For the text-containing cell, return its midpoint in (X, Y) coordinate format. 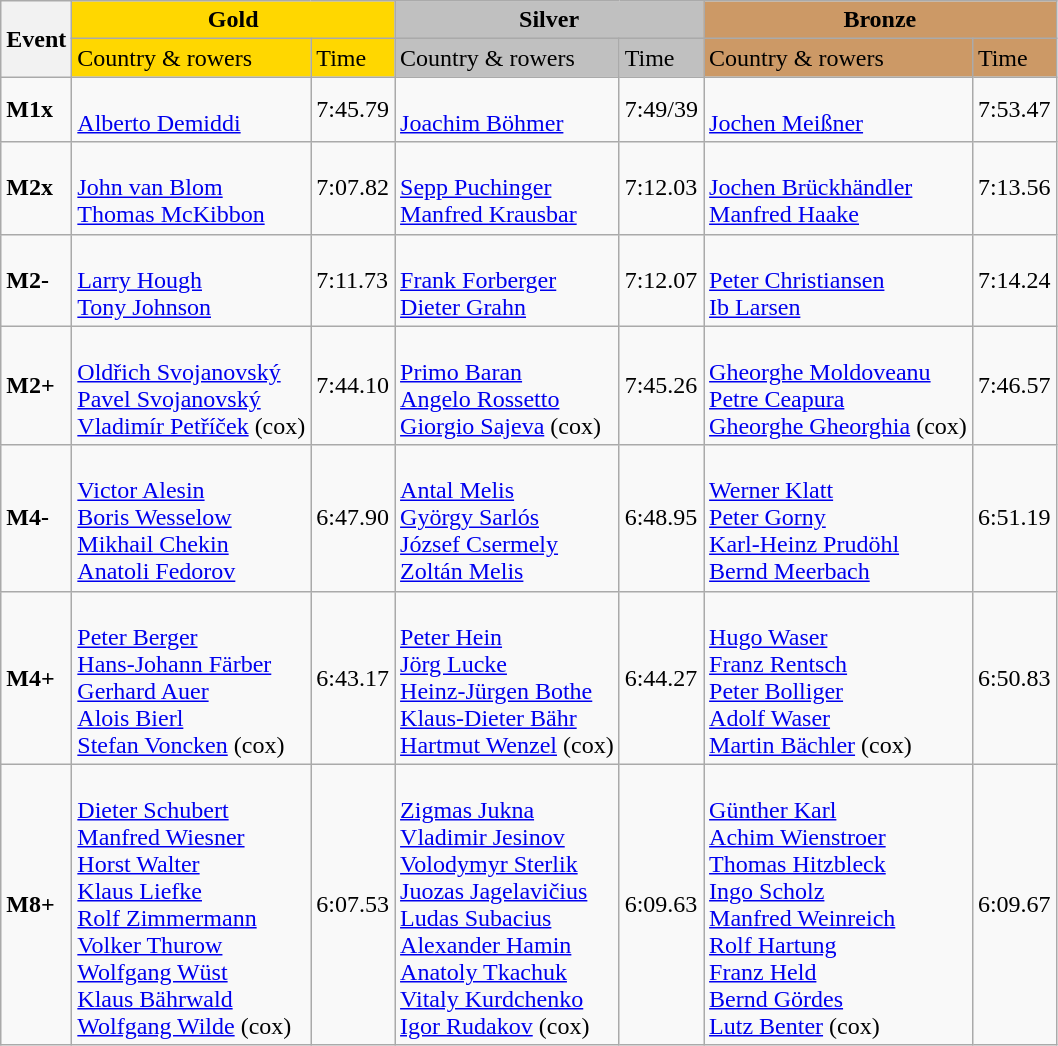
M2- (36, 280)
Primo Baran Angelo Rossetto Giorgio Sajeva (cox) (508, 386)
John van Blom Thomas McKibbon (192, 188)
Jochen Meißner (838, 110)
6:51.19 (1014, 518)
Silver (550, 20)
7:53.47 (1014, 110)
7:07.82 (353, 188)
Günther Karl Achim Wienstroer Thomas Hitzbleck Ingo Scholz Manfred Weinreich Rolf Hartung Franz Held Bernd Gördes Lutz Benter (cox) (838, 904)
Peter Christiansen Ib Larsen (838, 280)
7:46.57 (1014, 386)
6:50.83 (1014, 678)
Peter Hein Jörg Lucke Heinz-Jürgen Bothe Klaus-Dieter Bähr Hartmut Wenzel (cox) (508, 678)
Peter Berger Hans-Johann Färber Gerhard Auer Alois Bierl Stefan Voncken (cox) (192, 678)
Frank Forberger Dieter Grahn (508, 280)
Sepp Puchinger Manfred Krausbar (508, 188)
M2x (36, 188)
7:12.03 (661, 188)
7:13.56 (1014, 188)
M8+ (36, 904)
Event (36, 39)
Dieter Schubert Manfred Wiesner Horst Walter Klaus Liefke Rolf Zimmermann Volker Thurow Wolfgang Wüst Klaus Bährwald Wolfgang Wilde (cox) (192, 904)
Antal Melis György Sarlós József Csermely Zoltán Melis (508, 518)
Joachim Böhmer (508, 110)
7:49/39 (661, 110)
6:09.63 (661, 904)
6:48.95 (661, 518)
7:12.07 (661, 280)
Werner Klatt Peter Gorny Karl-Heinz Prudöhl Bernd Meerbach (838, 518)
6:09.67 (1014, 904)
Bronze (880, 20)
7:11.73 (353, 280)
Oldřich Svojanovský Pavel Svojanovský Vladimír Petříček (cox) (192, 386)
Hugo Waser Franz Rentsch Peter Bolliger Adolf Waser Martin Bächler (cox) (838, 678)
7:45.26 (661, 386)
7:45.79 (353, 110)
M1x (36, 110)
6:07.53 (353, 904)
Victor Alesin Boris Wesselow Mikhail Chekin Anatoli Fedorov (192, 518)
Gold (234, 20)
7:14.24 (1014, 280)
M4- (36, 518)
Larry Hough Tony Johnson (192, 280)
6:43.17 (353, 678)
Alberto Demiddi (192, 110)
7:44.10 (353, 386)
Jochen Brückhändler Manfred Haake (838, 188)
M4+ (36, 678)
6:47.90 (353, 518)
6:44.27 (661, 678)
Gheorghe Moldoveanu Petre Ceapura Gheorghe Gheorghia (cox) (838, 386)
M2+ (36, 386)
